Capture the cell that displays the provided text and extract its (X, Y) central coordinate. 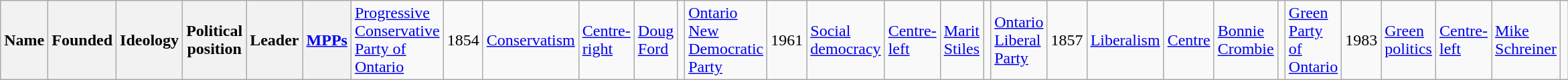
1854 (463, 40)
Centre (1189, 40)
Leader (275, 40)
Ontario Liberal Party (1019, 40)
MPPs (327, 40)
Political position (214, 40)
1983 (1362, 40)
Progressive Conservative Party of Ontario (397, 40)
Bonnie Crombie (1245, 40)
Doug Ford (655, 40)
Green Party of Ontario (1313, 40)
Ontario New Democratic Party (726, 40)
Centre-right (607, 40)
Green politics (1409, 40)
Conservatism (530, 40)
Liberalism (1125, 40)
1857 (1067, 40)
Mike Schreiner (1526, 40)
Founded (82, 40)
Social democracy (846, 40)
Ideology (150, 40)
Marit Stiles (961, 40)
Name (24, 40)
1961 (787, 40)
